Determine the [x, y] coordinate at the center of the cell enclosing the given text.  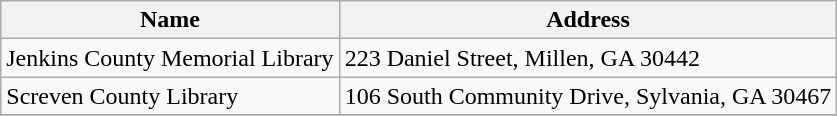
Address [588, 20]
223 Daniel Street, Millen, GA 30442 [588, 58]
Screven County Library [170, 96]
Name [170, 20]
Jenkins County Memorial Library [170, 58]
106 South Community Drive, Sylvania, GA 30467 [588, 96]
